From the cell containing the given text, extract its center point as (X, Y) coordinate. 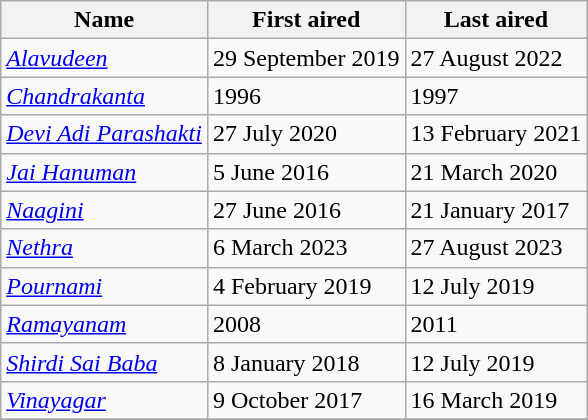
Shirdi Sai Baba (104, 362)
27 August 2023 (496, 248)
27 June 2016 (306, 210)
13 February 2021 (496, 134)
5 June 2016 (306, 172)
21 January 2017 (496, 210)
Pournami (104, 286)
27 August 2022 (496, 58)
Nethra (104, 248)
27 July 2020 (306, 134)
2008 (306, 324)
9 October 2017 (306, 400)
Naagini (104, 210)
2011 (496, 324)
1997 (496, 96)
Vinayagar (104, 400)
Ramayanam (104, 324)
Devi Adi Parashakti (104, 134)
1996 (306, 96)
29 September 2019 (306, 58)
Alavudeen (104, 58)
Jai Hanuman (104, 172)
Chandrakanta (104, 96)
4 February 2019 (306, 286)
6 March 2023 (306, 248)
21 March 2020 (496, 172)
First aired (306, 20)
16 March 2019 (496, 400)
Last aired (496, 20)
Name (104, 20)
8 January 2018 (306, 362)
